Detect which cell encompasses the target text, then output its (X, Y) center coordinate. 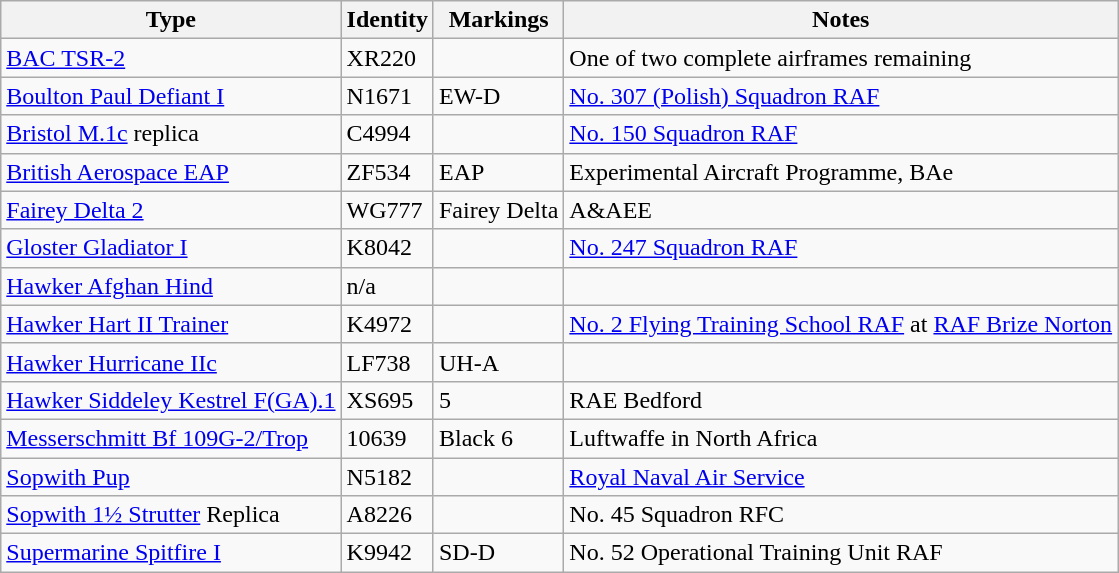
One of two complete airframes remaining (841, 58)
BAC TSR-2 (171, 58)
EW-D (498, 96)
No. 2 Flying Training School RAF at RAF Brize Norton (841, 324)
K9942 (387, 553)
No. 52 Operational Training Unit RAF (841, 553)
XR220 (387, 58)
Messerschmitt Bf 109G-2/Trop (171, 438)
N5182 (387, 477)
XS695 (387, 400)
Hawker Siddeley Kestrel F(GA).1 (171, 400)
LF738 (387, 362)
Markings (498, 20)
No. 307 (Polish) Squadron RAF (841, 96)
Hawker Hurricane IIc (171, 362)
n/a (387, 286)
Sopwith 1½ Strutter Replica (171, 515)
British Aerospace EAP (171, 172)
Experimental Aircraft Programme, BAe (841, 172)
Identity (387, 20)
No. 247 Squadron RAF (841, 248)
No. 45 Squadron RFC (841, 515)
Luftwaffe in North Africa (841, 438)
K4972 (387, 324)
Fairey Delta 2 (171, 210)
5 (498, 400)
Gloster Gladiator I (171, 248)
Fairey Delta (498, 210)
Hawker Hart II Trainer (171, 324)
EAP (498, 172)
UH-A (498, 362)
Black 6 (498, 438)
Hawker Afghan Hind (171, 286)
A8226 (387, 515)
SD-D (498, 553)
Bristol M.1c replica (171, 134)
A&AEE (841, 210)
No. 150 Squadron RAF (841, 134)
Notes (841, 20)
Sopwith Pup (171, 477)
ZF534 (387, 172)
Type (171, 20)
RAE Bedford (841, 400)
K8042 (387, 248)
Royal Naval Air Service (841, 477)
N1671 (387, 96)
WG777 (387, 210)
Boulton Paul Defiant I (171, 96)
C4994 (387, 134)
10639 (387, 438)
Supermarine Spitfire I (171, 553)
